Provide the (X, Y) coordinate of the cell's center where the given text is located.  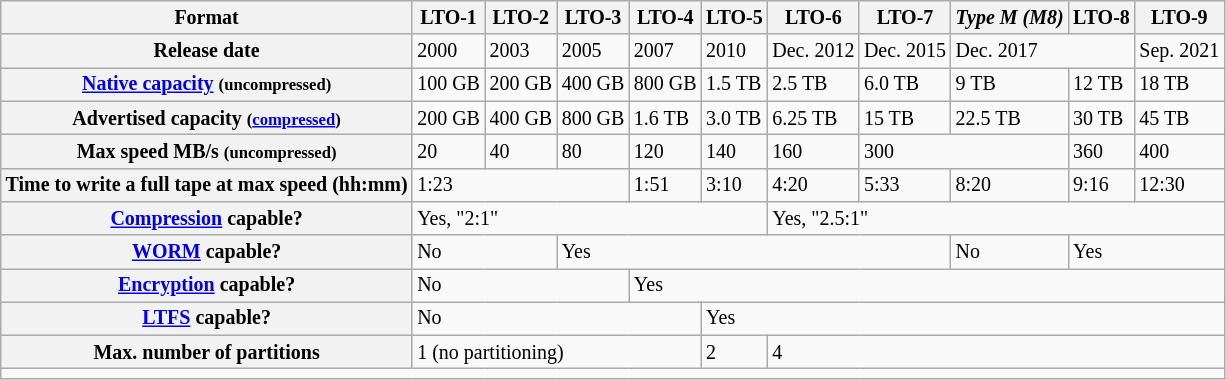
400 (1180, 152)
Dec. 2012 (814, 52)
LTO-3 (593, 18)
2003 (521, 52)
6.25 TB (814, 118)
120 (665, 152)
300 (964, 152)
30 TB (1101, 118)
Compression capable? (207, 218)
WORM capable? (207, 252)
LTO-9 (1180, 18)
12 TB (1101, 84)
2010 (734, 52)
Dec. 2017 (1043, 52)
4 (996, 352)
Type M (M8) (1010, 18)
LTO-6 (814, 18)
LTFS capable? (207, 318)
Format (207, 18)
2005 (593, 52)
8:20 (1010, 184)
9 TB (1010, 84)
160 (814, 152)
22.5 TB (1010, 118)
18 TB (1180, 84)
2.5 TB (814, 84)
Time to write a full tape at max speed (hh:mm) (207, 184)
140 (734, 152)
1 (no partitioning) (556, 352)
Yes, "2:1" (590, 218)
2 (734, 352)
4:20 (814, 184)
1.5 TB (734, 84)
Advertised capacity (compressed) (207, 118)
2007 (665, 52)
3:10 (734, 184)
LTO-5 (734, 18)
1:23 (520, 184)
1.6 TB (665, 118)
15 TB (905, 118)
45 TB (1180, 118)
Dec. 2015 (905, 52)
Max speed MB/s (uncompressed) (207, 152)
Sep. 2021 (1180, 52)
LTO-4 (665, 18)
2000 (448, 52)
Yes, "2.5:1" (996, 218)
80 (593, 152)
1:51 (665, 184)
LTO-8 (1101, 18)
100 GB (448, 84)
Max. number of partitions (207, 352)
6.0 TB (905, 84)
40 (521, 152)
LTO-2 (521, 18)
20 (448, 152)
5:33 (905, 184)
360 (1101, 152)
9:16 (1101, 184)
Release date (207, 52)
Native capacity (uncompressed) (207, 84)
Encryption capable? (207, 286)
LTO-7 (905, 18)
LTO-1 (448, 18)
12:30 (1180, 184)
3.0 TB (734, 118)
